Scan for the cell matching the given text and deliver its [x, y] coordinate at center. 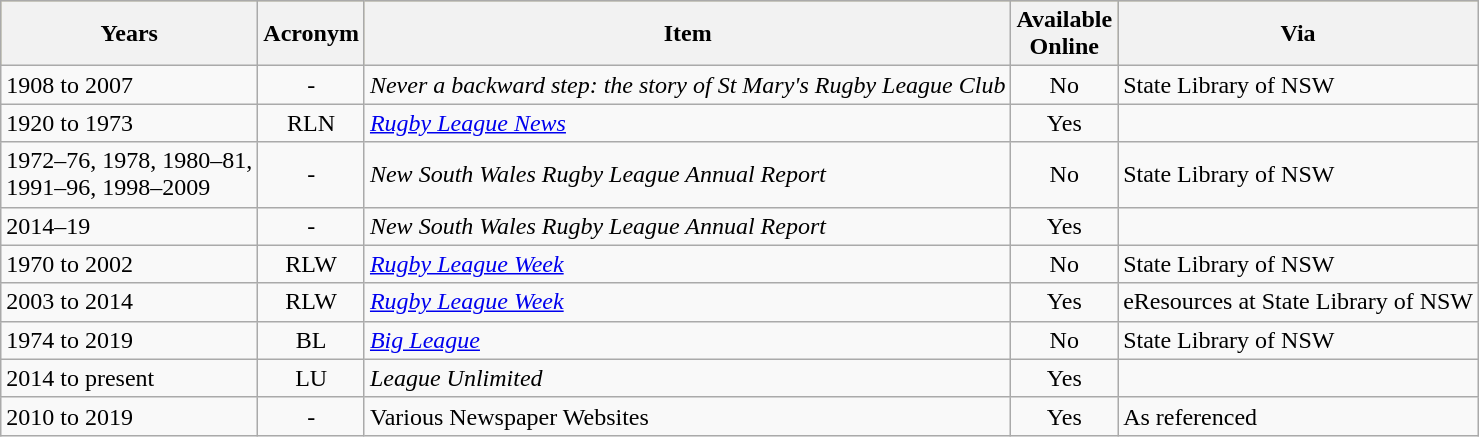
2014 to present [130, 378]
1970 to 2002 [130, 264]
As referenced [1298, 416]
Item [688, 34]
Years [130, 34]
1908 to 2007 [130, 85]
Never a backward step: the story of St Mary's Rugby League Club [688, 85]
Various Newspaper Websites [688, 416]
2010 to 2019 [130, 416]
RLN [312, 123]
Via [1298, 34]
1974 to 2019 [130, 340]
eResources at State Library of NSW [1298, 302]
BL [312, 340]
1972–76, 1978, 1980–81,1991–96, 1998–2009 [130, 174]
AvailableOnline [1064, 34]
2003 to 2014 [130, 302]
League Unlimited [688, 378]
2014–19 [130, 226]
1920 to 1973 [130, 123]
Big League [688, 340]
Acronym [312, 34]
Rugby League News [688, 123]
LU [312, 378]
